Find where the given text appears and provide that cell's center as [x, y] coordinate. 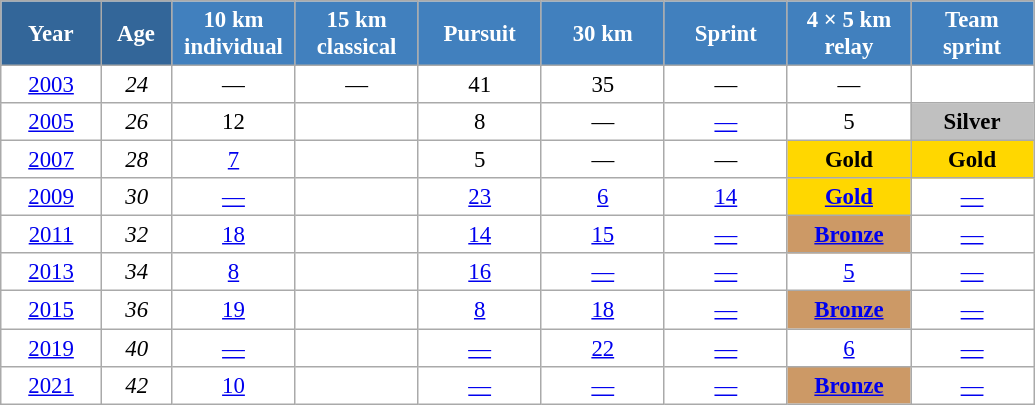
36 [136, 310]
Pursuit [480, 34]
Age [136, 34]
15 [602, 235]
34 [136, 273]
2011 [52, 235]
2021 [52, 385]
10 [234, 385]
42 [136, 385]
7 [234, 160]
32 [136, 235]
2009 [52, 197]
Year [52, 34]
30 km [602, 34]
35 [602, 85]
2007 [52, 160]
19 [234, 310]
16 [480, 273]
24 [136, 85]
2013 [52, 273]
40 [136, 348]
41 [480, 85]
26 [136, 122]
Team sprint [972, 34]
2015 [52, 310]
Silver [972, 122]
30 [136, 197]
22 [602, 348]
12 [234, 122]
23 [480, 197]
15 km classical [356, 34]
2003 [52, 85]
4 × 5 km relay [848, 34]
10 km individual [234, 34]
2005 [52, 122]
Sprint [726, 34]
28 [136, 160]
2019 [52, 348]
